Detect which cell encompasses the target text, then output its (X, Y) center coordinate. 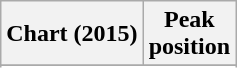
Chart (2015) (72, 34)
Peakposition (189, 34)
